For the text-containing cell, return its midpoint in (X, Y) coordinate format. 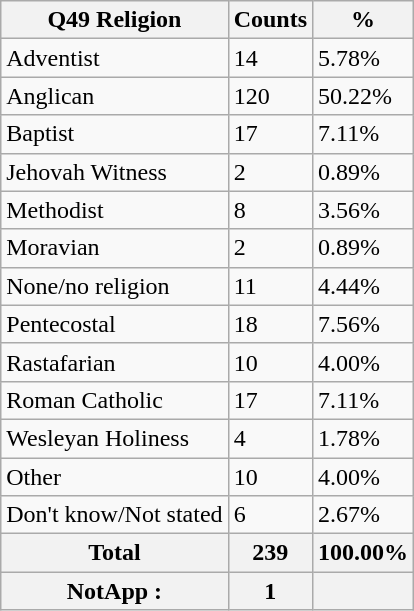
NotApp : (114, 591)
6 (270, 515)
8 (270, 210)
Methodist (114, 210)
Rastafarian (114, 362)
120 (270, 96)
Adventist (114, 58)
Roman Catholic (114, 400)
2.67% (364, 515)
11 (270, 286)
239 (270, 553)
50.22% (364, 96)
Counts (270, 20)
7.56% (364, 324)
Other (114, 477)
None/no religion (114, 286)
Baptist (114, 134)
Q49 Religion (114, 20)
4.44% (364, 286)
Pentecostal (114, 324)
Total (114, 553)
4 (270, 438)
5.78% (364, 58)
14 (270, 58)
3.56% (364, 210)
Wesleyan Holiness (114, 438)
Moravian (114, 248)
Don't know/Not stated (114, 515)
18 (270, 324)
Anglican (114, 96)
100.00% (364, 553)
Jehovah Witness (114, 172)
1 (270, 591)
1.78% (364, 438)
% (364, 20)
